Find where the given text appears and provide that cell's center as (X, Y) coordinate. 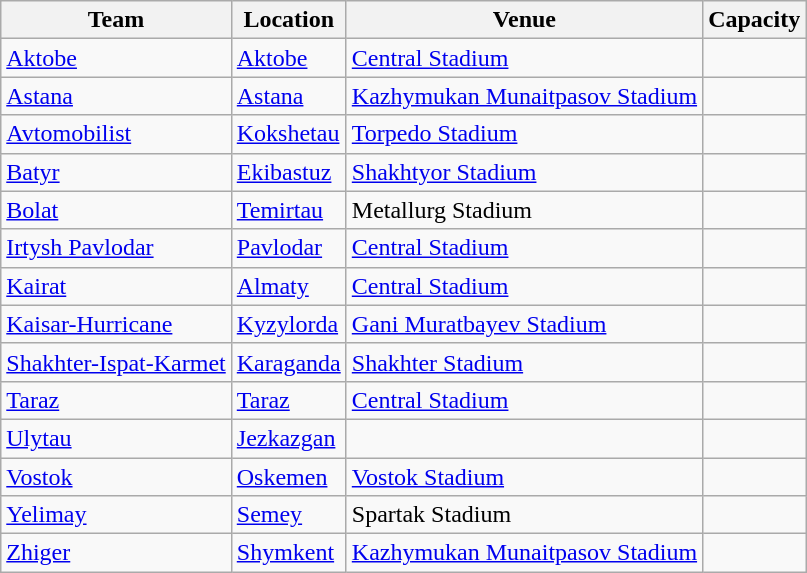
Kaisar-Hurricane (116, 324)
Capacity (754, 20)
Metallurg Stadium (524, 210)
Pavlodar (288, 248)
Batyr (116, 172)
Almaty (288, 286)
Venue (524, 20)
Semey (288, 515)
Spartak Stadium (524, 515)
Karaganda (288, 362)
Temirtau (288, 210)
Zhiger (116, 553)
Yelimay (116, 515)
Kairat (116, 286)
Team (116, 20)
Avtomobilist (116, 134)
Kokshetau (288, 134)
Shakhtyor Stadium (524, 172)
Jezkazgan (288, 438)
Oskemen (288, 477)
Ekibastuz (288, 172)
Torpedo Stadium (524, 134)
Bolat (116, 210)
Shakhter-Ispat-Karmet (116, 362)
Ulytau (116, 438)
Shymkent (288, 553)
Vostok (116, 477)
Shakhter Stadium (524, 362)
Gani Muratbayev Stadium (524, 324)
Irtysh Pavlodar (116, 248)
Vostok Stadium (524, 477)
Kyzylorda (288, 324)
Location (288, 20)
